Identify which cell holds the provided text, then report its [x, y] central coordinate. 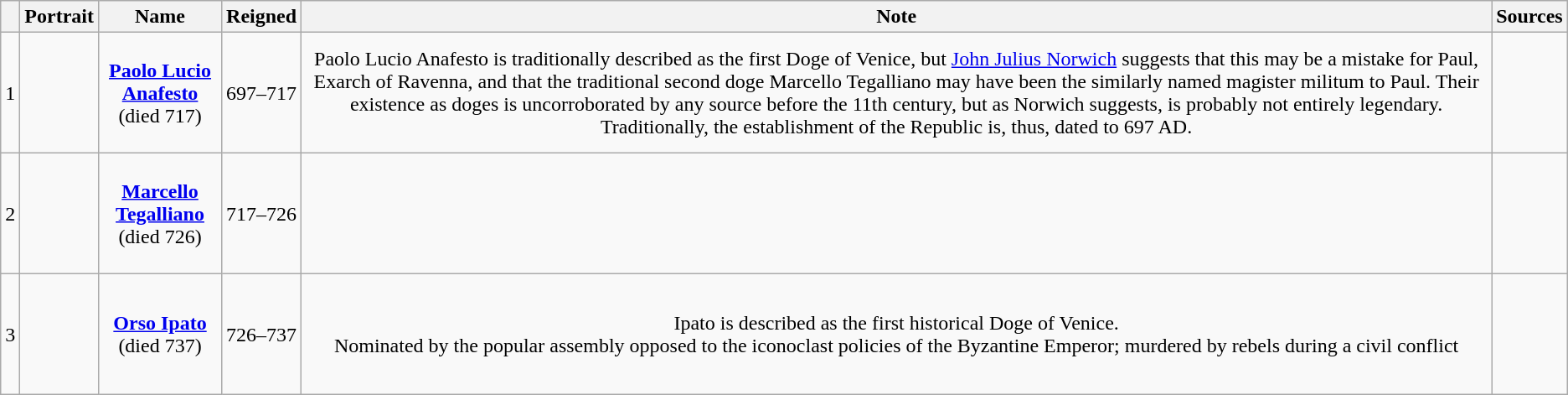
Portrait [59, 17]
Name [159, 17]
Reigned [261, 17]
2 [10, 214]
Marcello Tegalliano(died 726) [159, 214]
Note [896, 17]
Paolo Lucio Anafesto(died 717) [159, 93]
717–726 [261, 214]
1 [10, 93]
Orso Ipato(died 737) [159, 335]
697–717 [261, 93]
726–737 [261, 335]
3 [10, 335]
Sources [1529, 17]
